Return the (x, y) coordinate for the center point of the cell that contains the specified text.  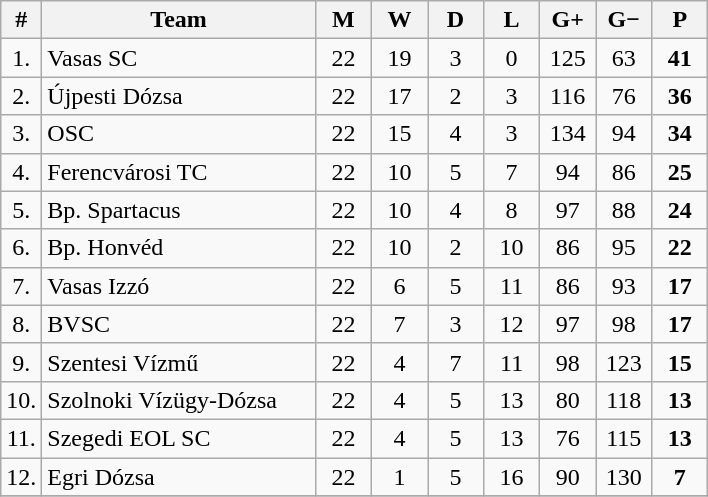
90 (568, 477)
130 (624, 477)
12. (22, 477)
1 (399, 477)
# (22, 20)
L (512, 20)
9. (22, 362)
G+ (568, 20)
36 (680, 96)
Vasas Izzó (179, 286)
125 (568, 58)
4. (22, 172)
Újpesti Dózsa (179, 96)
34 (680, 134)
115 (624, 438)
95 (624, 248)
Egri Dózsa (179, 477)
118 (624, 400)
123 (624, 362)
Bp. Honvéd (179, 248)
Team (179, 20)
2. (22, 96)
24 (680, 210)
12 (512, 324)
Szegedi EOL SC (179, 438)
Szolnoki Vízügy-Dózsa (179, 400)
Vasas SC (179, 58)
8 (512, 210)
0 (512, 58)
16 (512, 477)
19 (399, 58)
3. (22, 134)
10. (22, 400)
5. (22, 210)
116 (568, 96)
6. (22, 248)
Bp. Spartacus (179, 210)
W (399, 20)
134 (568, 134)
1. (22, 58)
P (680, 20)
OSC (179, 134)
M (343, 20)
11. (22, 438)
41 (680, 58)
G− (624, 20)
63 (624, 58)
D (456, 20)
Ferencvárosi TC (179, 172)
Szentesi Vízmű (179, 362)
6 (399, 286)
BVSC (179, 324)
80 (568, 400)
93 (624, 286)
7. (22, 286)
88 (624, 210)
8. (22, 324)
25 (680, 172)
